Find where the given text appears and provide that cell's center as (X, Y) coordinate. 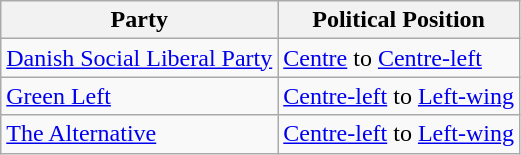
The Alternative (140, 134)
Green Left (140, 96)
Party (140, 20)
Centre to Centre-left (399, 58)
Danish Social Liberal Party (140, 58)
Political Position (399, 20)
